Provide the (X, Y) coordinate of the cell's center where the given text is located.  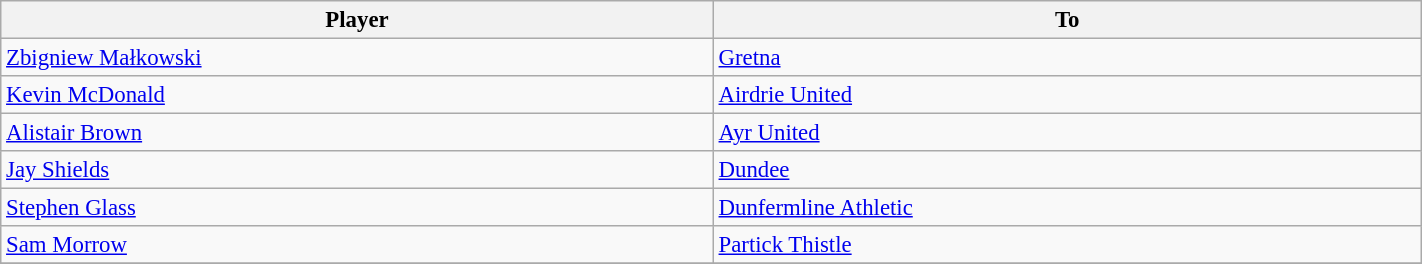
Jay Shields (357, 170)
Player (357, 20)
Partick Thistle (1067, 245)
Airdrie United (1067, 95)
Sam Morrow (357, 245)
To (1067, 20)
Kevin McDonald (357, 95)
Zbigniew Małkowski (357, 58)
Gretna (1067, 58)
Stephen Glass (357, 208)
Ayr United (1067, 133)
Dundee (1067, 170)
Dunfermline Athletic (1067, 208)
Alistair Brown (357, 133)
